Pinpoint the cell where the given text exists, returning its [X, Y] midpoint coordinate. 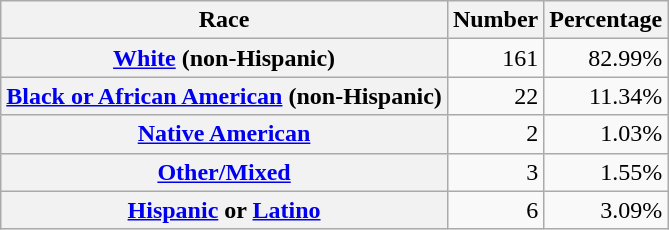
3 [495, 172]
161 [495, 58]
Percentage [606, 20]
Native American [224, 134]
11.34% [606, 96]
82.99% [606, 58]
1.55% [606, 172]
Hispanic or Latino [224, 210]
2 [495, 134]
Black or African American (non-Hispanic) [224, 96]
White (non-Hispanic) [224, 58]
22 [495, 96]
3.09% [606, 210]
1.03% [606, 134]
6 [495, 210]
Number [495, 20]
Race [224, 20]
Other/Mixed [224, 172]
